Search for the cell housing the specified text and yield its (x, y) center coordinate. 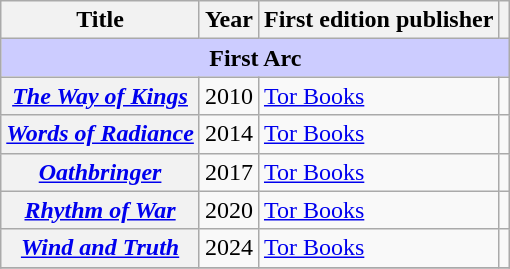
Wind and Truth (100, 248)
Oathbringer (100, 172)
The Way of Kings (100, 96)
Title (100, 20)
Year (228, 20)
2010 (228, 96)
2017 (228, 172)
2020 (228, 210)
2014 (228, 134)
Words of Radiance (100, 134)
First edition publisher (378, 20)
First Arc (256, 58)
2024 (228, 248)
Rhythm of War (100, 210)
